Identify which cell holds the provided text, then report its (X, Y) central coordinate. 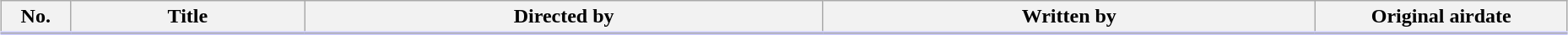
Title (187, 17)
Directed by (564, 17)
Original airdate (1441, 17)
No. (35, 17)
Written by (1068, 17)
